Determine the (x, y) coordinate at the center of the cell enclosing the given text.  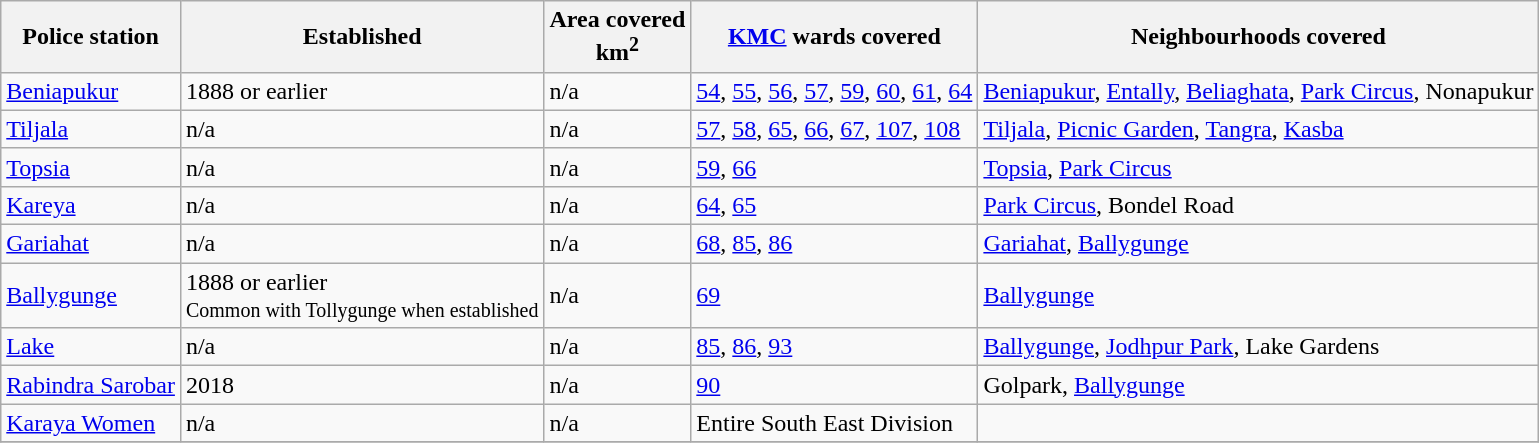
Neighbourhoods covered (1258, 37)
Tiljala (91, 129)
Park Circus, Bondel Road (1258, 205)
Gariahat, Ballygunge (1258, 244)
Entire South East Division (834, 423)
Beniapukur (91, 91)
KMC wards covered (834, 37)
57, 58, 65, 66, 67, 107, 108 (834, 129)
Gariahat (91, 244)
Area coveredkm2 (618, 37)
Topsia, Park Circus (1258, 167)
Police station (91, 37)
Lake (91, 347)
85, 86, 93 (834, 347)
Established (362, 37)
Beniapukur, Entally, Beliaghata, Park Circus, Nonapukur (1258, 91)
1888 or earlierCommon with Tollygunge when established (362, 296)
64, 65 (834, 205)
2018 (362, 385)
Ballygunge, Jodhpur Park, Lake Gardens (1258, 347)
Topsia (91, 167)
68, 85, 86 (834, 244)
Rabindra Sarobar (91, 385)
Kareya (91, 205)
1888 or earlier (362, 91)
59, 66 (834, 167)
Karaya Women (91, 423)
69 (834, 296)
Tiljala, Picnic Garden, Tangra, Kasba (1258, 129)
54, 55, 56, 57, 59, 60, 61, 64 (834, 91)
90 (834, 385)
Golpark, Ballygunge (1258, 385)
